Return [x, y] of the center of cell containing provided text 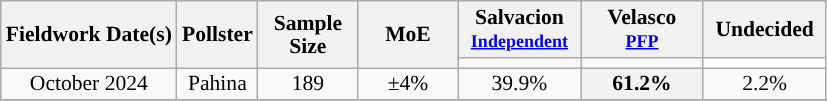
61.2% [642, 84]
Undecided [764, 30]
2.2% [764, 84]
Pahina [218, 84]
VelascoPFP [642, 30]
39.9% [520, 84]
SalvacionIndependent [520, 30]
±4% [408, 84]
Sample Size [308, 34]
189 [308, 84]
Fieldwork Date(s) [89, 34]
Pollster [218, 34]
October 2024 [89, 84]
MoE [408, 34]
